Output the (X, Y) coordinate of the center of the cell containing the given text.  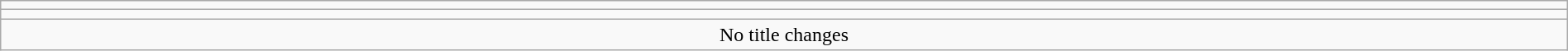
No title changes (784, 35)
